Scan for the cell matching the given text and deliver its (x, y) coordinate at center. 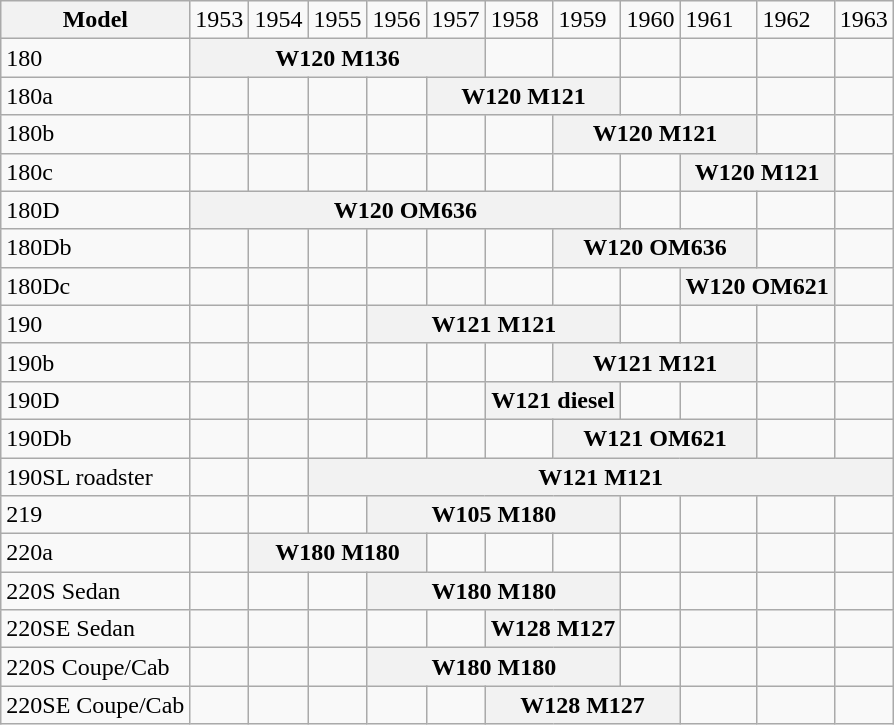
180 (96, 58)
1961 (718, 20)
220a (96, 553)
180c (96, 172)
220SE Sedan (96, 629)
190D (96, 400)
220S Sedan (96, 591)
1956 (396, 20)
W121 OM621 (655, 438)
1958 (519, 20)
180Db (96, 248)
220S Coupe/Cab (96, 667)
W121 diesel (553, 400)
190SL roadster (96, 477)
1953 (220, 20)
1957 (456, 20)
1963 (864, 20)
Model (96, 20)
1959 (587, 20)
1954 (278, 20)
1955 (338, 20)
180a (96, 96)
W105 M180 (494, 515)
W120 OM621 (757, 286)
219 (96, 515)
180Dc (96, 286)
190Db (96, 438)
190b (96, 362)
1960 (650, 20)
190 (96, 324)
220SE Coupe/Cab (96, 705)
180D (96, 210)
W120 M136 (338, 58)
1962 (796, 20)
180b (96, 134)
